Return [x, y] of the center of cell containing provided text 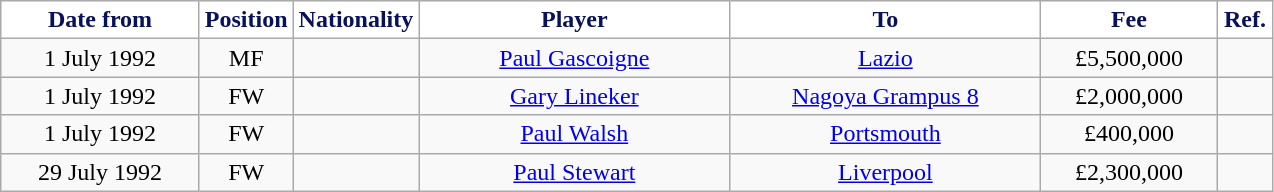
Paul Gascoigne [574, 58]
Liverpool [886, 172]
£400,000 [1129, 134]
Player [574, 20]
Nationality [356, 20]
To [886, 20]
Date from [100, 20]
Paul Walsh [574, 134]
29 July 1992 [100, 172]
Gary Lineker [574, 96]
Fee [1129, 20]
Lazio [886, 58]
Ref. [1245, 20]
£2,300,000 [1129, 172]
Portsmouth [886, 134]
Paul Stewart [574, 172]
Position [246, 20]
£2,000,000 [1129, 96]
Nagoya Grampus 8 [886, 96]
MF [246, 58]
£5,500,000 [1129, 58]
